Return (X, Y) of the center of cell containing provided text 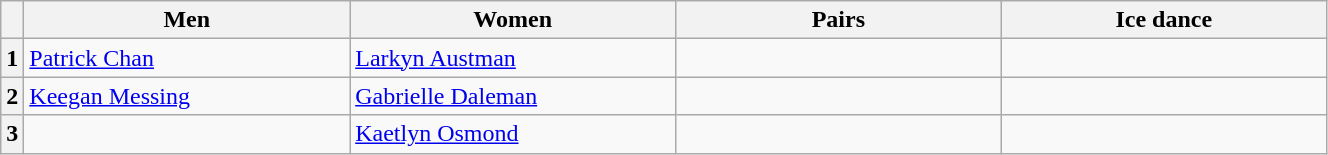
Men (187, 20)
Larkyn Austman (513, 58)
Gabrielle Daleman (513, 96)
1 (12, 58)
Keegan Messing (187, 96)
Kaetlyn Osmond (513, 134)
2 (12, 96)
3 (12, 134)
Ice dance (1164, 20)
Patrick Chan (187, 58)
Women (513, 20)
Pairs (838, 20)
